Determine the [x, y] coordinate at the center of the cell enclosing the given text.  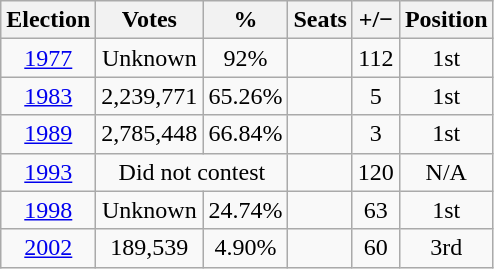
3rd [446, 248]
2002 [48, 248]
66.84% [246, 134]
Votes [150, 20]
1983 [48, 96]
Did not contest [192, 172]
112 [376, 58]
65.26% [246, 96]
63 [376, 210]
5 [376, 96]
92% [246, 58]
24.74% [246, 210]
2,239,771 [150, 96]
4.90% [246, 248]
1998 [48, 210]
Seats [320, 20]
1989 [48, 134]
N/A [446, 172]
60 [376, 248]
% [246, 20]
2,785,448 [150, 134]
1993 [48, 172]
+/− [376, 20]
3 [376, 134]
Election [48, 20]
120 [376, 172]
189,539 [150, 248]
1977 [48, 58]
Position [446, 20]
